Extract the (x, y) coordinate from the center of the cell holding the provided text.  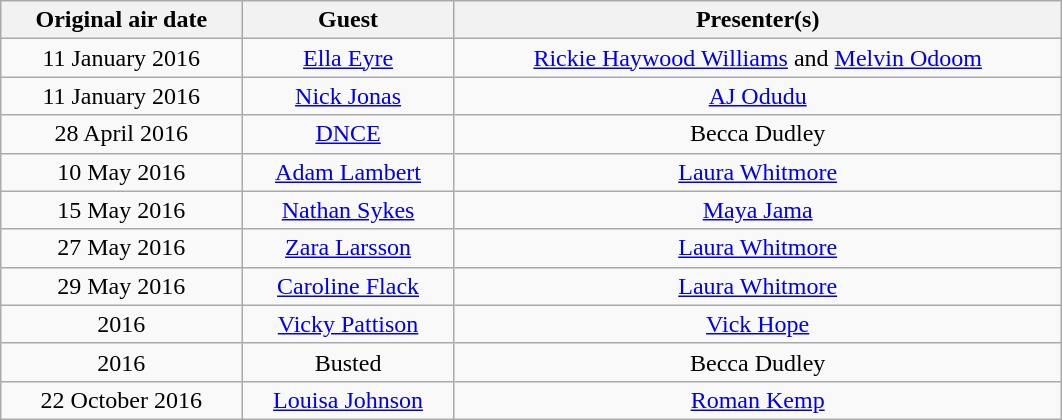
Roman Kemp (758, 400)
Nathan Sykes (348, 210)
Presenter(s) (758, 20)
Maya Jama (758, 210)
28 April 2016 (122, 134)
DNCE (348, 134)
Guest (348, 20)
10 May 2016 (122, 172)
Ella Eyre (348, 58)
Vicky Pattison (348, 324)
Adam Lambert (348, 172)
Nick Jonas (348, 96)
15 May 2016 (122, 210)
Caroline Flack (348, 286)
22 October 2016 (122, 400)
Original air date (122, 20)
29 May 2016 (122, 286)
27 May 2016 (122, 248)
Busted (348, 362)
Vick Hope (758, 324)
AJ Odudu (758, 96)
Rickie Haywood Williams and Melvin Odoom (758, 58)
Louisa Johnson (348, 400)
Zara Larsson (348, 248)
